Identify which cell holds the provided text, then report its [X, Y] central coordinate. 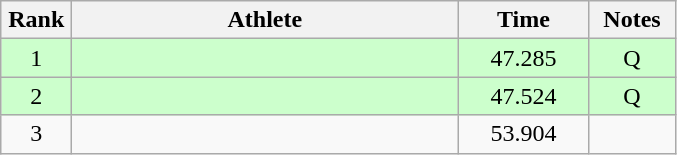
Notes [632, 20]
Rank [36, 20]
47.524 [524, 96]
53.904 [524, 134]
Athlete [265, 20]
47.285 [524, 58]
2 [36, 96]
1 [36, 58]
Time [524, 20]
3 [36, 134]
